Find where the given text appears and provide that cell's center as [X, Y] coordinate. 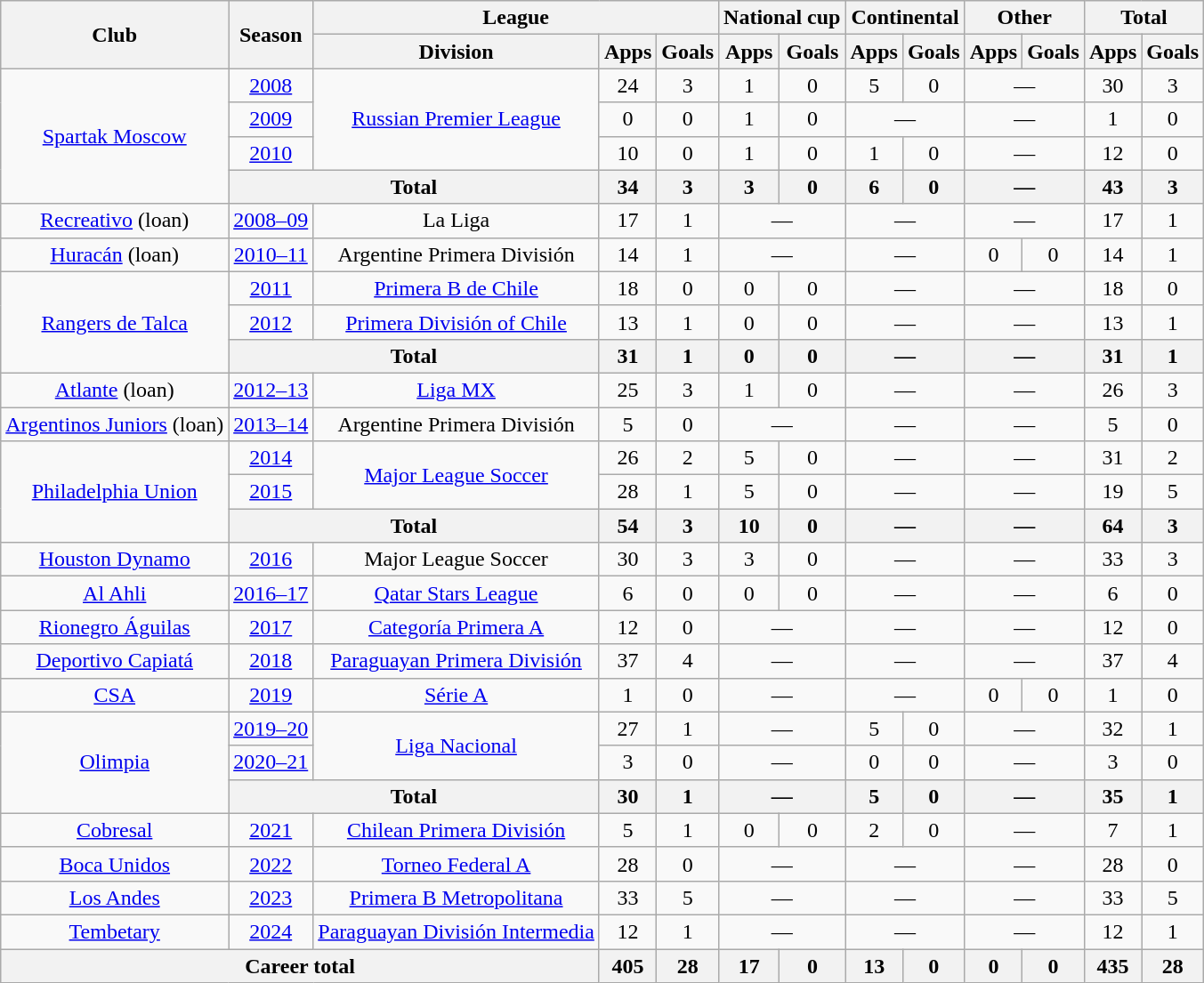
Spartak Moscow [115, 136]
Paraguayan División Intermedia [457, 931]
7 [1112, 830]
Season [271, 35]
Recreativo (loan) [115, 221]
54 [627, 526]
2024 [271, 931]
Rangers de Talca [115, 322]
Primera División of Chile [457, 322]
43 [1112, 187]
Huracán (loan) [115, 254]
Deportivo Capiatá [115, 661]
Cobresal [115, 830]
Paraguayan Primera División [457, 661]
Qatar Stars League [457, 593]
35 [1112, 796]
25 [627, 390]
2012–13 [271, 390]
2015 [271, 492]
2017 [271, 627]
Torneo Federal A [457, 864]
Los Andes [115, 898]
2013–14 [271, 424]
2019 [271, 695]
Tembetary [115, 931]
Houston Dynamo [115, 560]
League [516, 18]
19 [1112, 492]
Rionegro Águilas [115, 627]
405 [627, 965]
Primera B de Chile [457, 288]
34 [627, 187]
2023 [271, 898]
Categoría Primera A [457, 627]
2014 [271, 458]
24 [627, 85]
2012 [271, 322]
La Liga [457, 221]
Chilean Primera División [457, 830]
2021 [271, 830]
Division [457, 52]
National cup [782, 18]
CSA [115, 695]
64 [1112, 526]
2008–09 [271, 221]
2022 [271, 864]
2020–21 [271, 762]
Career total [301, 965]
Club [115, 35]
2019–20 [271, 729]
Russian Premier League [457, 119]
2010 [271, 153]
Al Ahli [115, 593]
2018 [271, 661]
Primera B Metropolitana [457, 898]
Liga Nacional [457, 745]
2009 [271, 119]
Olimpia [115, 762]
32 [1112, 729]
27 [627, 729]
2016 [271, 560]
2008 [271, 85]
Argentinos Juniors (loan) [115, 424]
2011 [271, 288]
Other [1024, 18]
Philadelphia Union [115, 492]
Continental [905, 18]
Série A [457, 695]
Boca Unidos [115, 864]
435 [1112, 965]
2016–17 [271, 593]
2010–11 [271, 254]
Atlante (loan) [115, 390]
Liga MX [457, 390]
